Pinpoint the cell where the given text exists, returning its [x, y] midpoint coordinate. 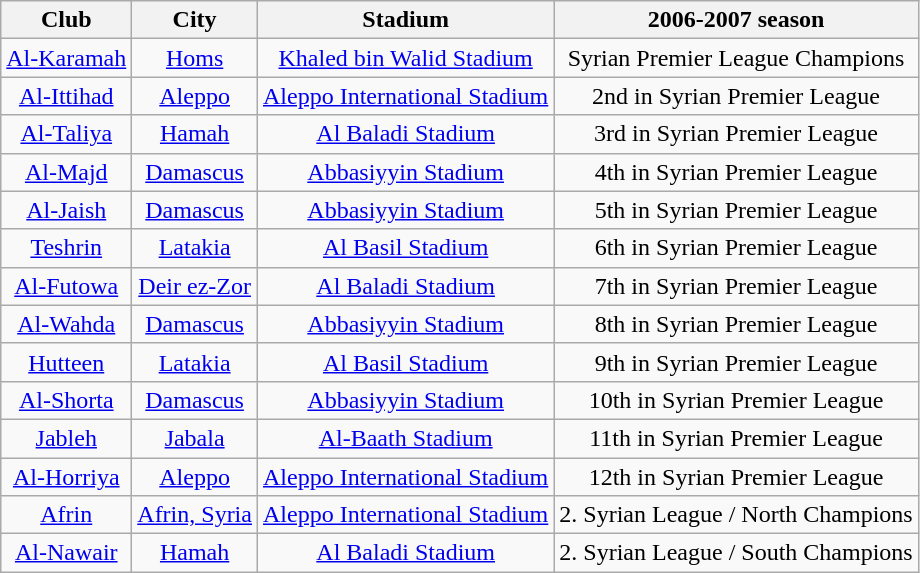
2006-2007 season [736, 20]
Al-Shorta [66, 400]
Al-Wahda [66, 324]
Khaled bin Walid Stadium [405, 58]
3rd in Syrian Premier League [736, 134]
Afrin [66, 515]
Homs [195, 58]
4th in Syrian Premier League [736, 172]
2. Syrian League / North Champions [736, 515]
Al-Jaish [66, 210]
Jabala [195, 438]
Al-Baath Stadium [405, 438]
Al-Futowa [66, 286]
Stadium [405, 20]
7th in Syrian Premier League [736, 286]
Afrin, Syria [195, 515]
Al-Karamah [66, 58]
Al-Horriya [66, 477]
11th in Syrian Premier League [736, 438]
Al-Nawair [66, 553]
Al-Ittihad [66, 96]
Deir ez-Zor [195, 286]
6th in Syrian Premier League [736, 248]
Hutteen [66, 362]
10th in Syrian Premier League [736, 400]
12th in Syrian Premier League [736, 477]
2. Syrian League / South Champions [736, 553]
Club [66, 20]
Syrian Premier League Champions [736, 58]
8th in Syrian Premier League [736, 324]
5th in Syrian Premier League [736, 210]
Al-Majd [66, 172]
2nd in Syrian Premier League [736, 96]
9th in Syrian Premier League [736, 362]
Jableh [66, 438]
City [195, 20]
Teshrin [66, 248]
Al-Taliya [66, 134]
